Detect which cell encompasses the target text, then output its (X, Y) center coordinate. 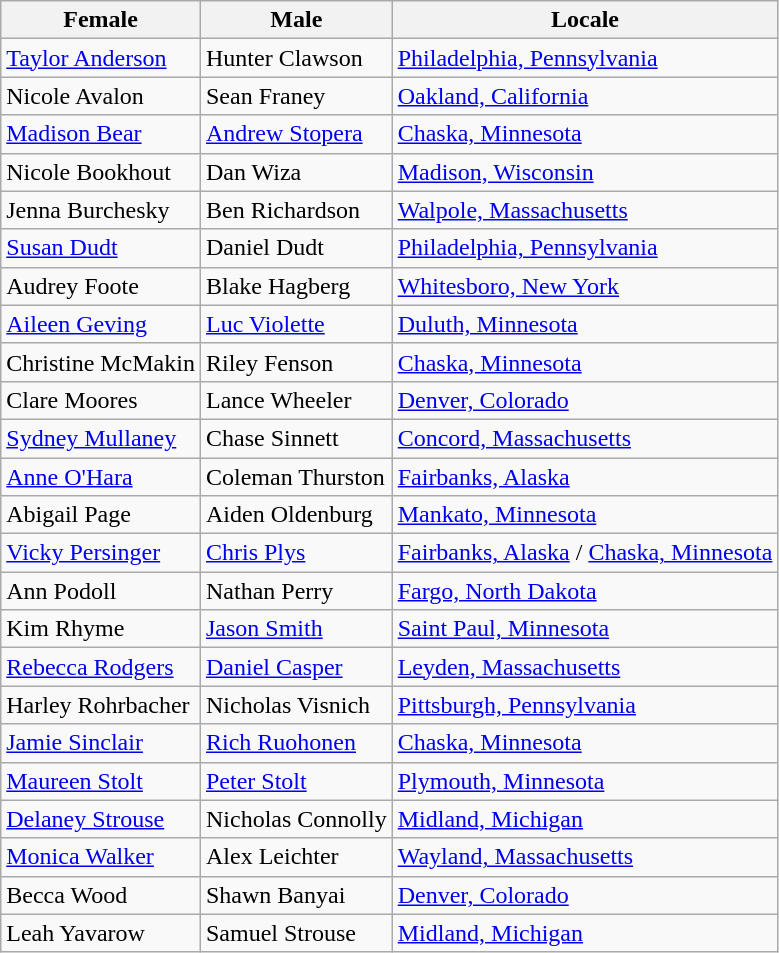
Whitesboro, New York (585, 286)
Female (101, 20)
Male (296, 20)
Hunter Clawson (296, 58)
Christine McMakin (101, 362)
Blake Hagberg (296, 286)
Saint Paul, Minnesota (585, 629)
Ben Richardson (296, 210)
Locale (585, 20)
Fairbanks, Alaska / Chaska, Minnesota (585, 553)
Plymouth, Minnesota (585, 781)
Madison, Wisconsin (585, 172)
Concord, Massachusetts (585, 438)
Monica Walker (101, 857)
Nicole Bookhout (101, 172)
Rebecca Rodgers (101, 667)
Nathan Perry (296, 591)
Becca Wood (101, 895)
Duluth, Minnesota (585, 324)
Jamie Sinclair (101, 743)
Clare Moores (101, 400)
Taylor Anderson (101, 58)
Daniel Casper (296, 667)
Jenna Burchesky (101, 210)
Wayland, Massachusetts (585, 857)
Daniel Dudt (296, 248)
Rich Ruohonen (296, 743)
Leyden, Massachusetts (585, 667)
Maureen Stolt (101, 781)
Kim Rhyme (101, 629)
Vicky Persinger (101, 553)
Nicholas Visnich (296, 705)
Abigail Page (101, 515)
Alex Leichter (296, 857)
Luc Violette (296, 324)
Ann Podoll (101, 591)
Jason Smith (296, 629)
Sydney Mullaney (101, 438)
Nicholas Connolly (296, 819)
Andrew Stopera (296, 134)
Harley Rohrbacher (101, 705)
Anne O'Hara (101, 477)
Audrey Foote (101, 286)
Coleman Thurston (296, 477)
Delaney Strouse (101, 819)
Riley Fenson (296, 362)
Aiden Oldenburg (296, 515)
Walpole, Massachusetts (585, 210)
Chase Sinnett (296, 438)
Susan Dudt (101, 248)
Lance Wheeler (296, 400)
Fairbanks, Alaska (585, 477)
Dan Wiza (296, 172)
Fargo, North Dakota (585, 591)
Peter Stolt (296, 781)
Mankato, Minnesota (585, 515)
Pittsburgh, Pennsylvania (585, 705)
Nicole Avalon (101, 96)
Shawn Banyai (296, 895)
Aileen Geving (101, 324)
Samuel Strouse (296, 933)
Madison Bear (101, 134)
Sean Franey (296, 96)
Oakland, California (585, 96)
Leah Yavarow (101, 933)
Chris Plys (296, 553)
